Locate the cell with the specified text and output its [X, Y] center coordinate. 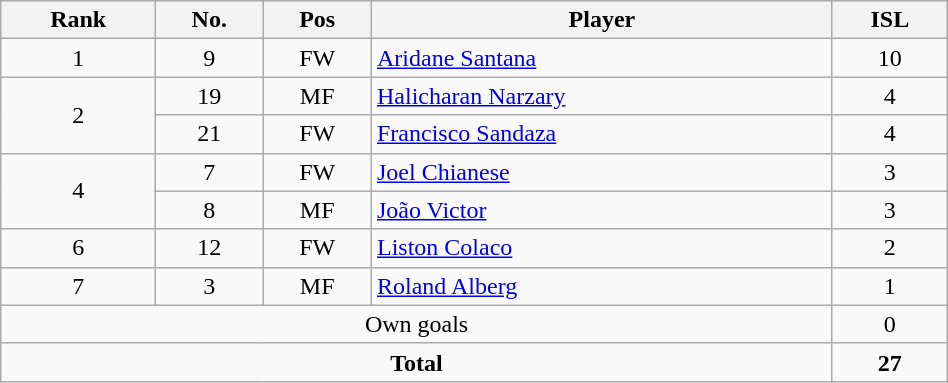
21 [210, 134]
Halicharan Narzary [602, 96]
6 [78, 248]
Rank [78, 20]
9 [210, 58]
No. [210, 20]
Own goals [417, 324]
Pos [318, 20]
Roland Alberg [602, 286]
João Victor [602, 210]
Player [602, 20]
27 [890, 362]
ISL [890, 20]
Total [417, 362]
19 [210, 96]
Aridane Santana [602, 58]
8 [210, 210]
10 [890, 58]
Joel Chianese [602, 172]
0 [890, 324]
Liston Colaco [602, 248]
Francisco Sandaza [602, 134]
12 [210, 248]
